For the text-containing cell, return its midpoint in (X, Y) coordinate format. 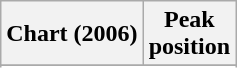
Chart (2006) (72, 34)
Peakposition (189, 34)
